Return [x, y] of the center of cell containing provided text 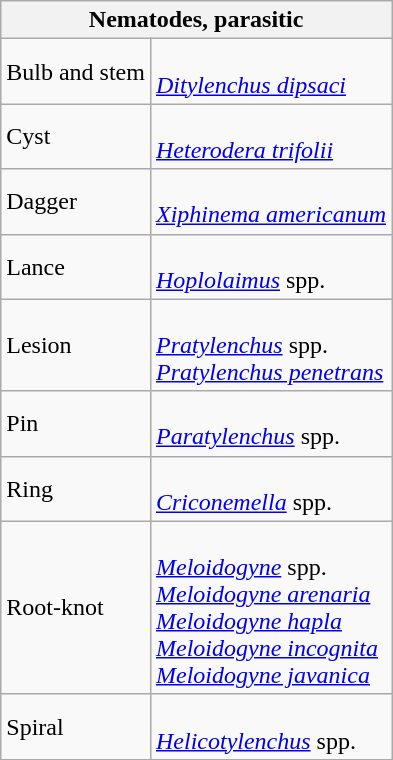
Dagger [76, 202]
Helicotylenchus spp. [270, 726]
Hoplolaimus spp. [270, 266]
Ditylenchus dipsaci [270, 72]
Root-knot [76, 608]
Nematodes, parasitic [196, 20]
Meloidogyne spp. Meloidogyne arenaria Meloidogyne hapla Meloidogyne incognita Meloidogyne javanica [270, 608]
Pin [76, 424]
Cyst [76, 136]
Criconemella spp. [270, 488]
Spiral [76, 726]
Ring [76, 488]
Pratylenchus spp. Pratylenchus penetrans [270, 345]
Paratylenchus spp. [270, 424]
Lesion [76, 345]
Xiphinema americanum [270, 202]
Lance [76, 266]
Bulb and stem [76, 72]
Heterodera trifolii [270, 136]
